Capture the cell that displays the provided text and extract its (x, y) central coordinate. 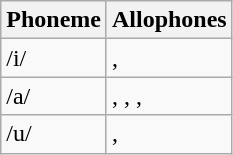
, , , (169, 96)
Phoneme (54, 20)
/u/ (54, 134)
/a/ (54, 96)
/i/ (54, 58)
Allophones (169, 20)
